Locate the cell with the specified text and output its [x, y] center coordinate. 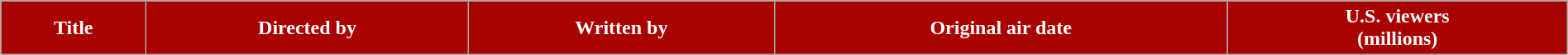
U.S. viewers(millions) [1398, 28]
Directed by [308, 28]
Written by [621, 28]
Original air date [1001, 28]
Title [74, 28]
